Return the [X, Y] coordinate for the center point of the cell that contains the specified text.  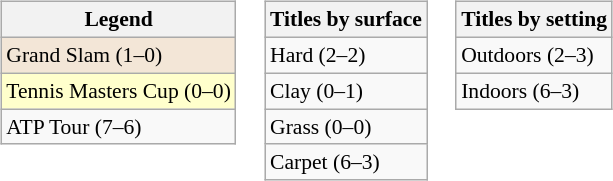
Grass (0–0) [346, 127]
Hard (2–2) [346, 55]
Legend [118, 20]
Titles by setting [534, 20]
Tennis Masters Cup (0–0) [118, 91]
Grand Slam (1–0) [118, 55]
Carpet (6–3) [346, 162]
ATP Tour (7–6) [118, 127]
Outdoors (2–3) [534, 55]
Indoors (6–3) [534, 91]
Clay (0–1) [346, 91]
Titles by surface [346, 20]
